Scan for the cell matching the given text and deliver its (X, Y) coordinate at center. 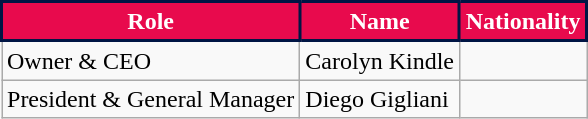
Owner & CEO (151, 60)
Nationality (522, 22)
Carolyn Kindle (380, 60)
Role (151, 22)
Name (380, 22)
Diego Gigliani (380, 99)
President & General Manager (151, 99)
